For the text-containing cell, return its midpoint in [x, y] coordinate format. 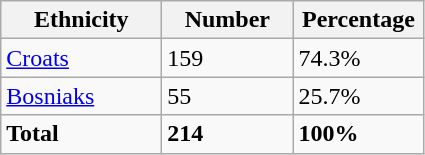
Bosniaks [82, 96]
Croats [82, 58]
Ethnicity [82, 20]
100% [358, 134]
159 [228, 58]
25.7% [358, 96]
55 [228, 96]
Number [228, 20]
214 [228, 134]
Total [82, 134]
Percentage [358, 20]
74.3% [358, 58]
